Provide the [X, Y] coordinate of the cell's center where the given text is located.  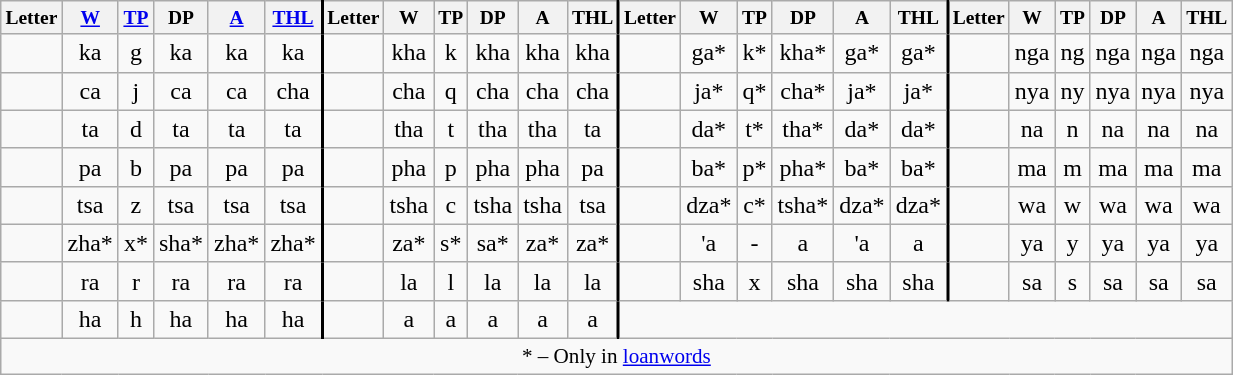
z [136, 205]
y [1072, 243]
s [1072, 281]
s* [451, 243]
k* [754, 53]
cha* [803, 91]
h [136, 319]
p* [754, 167]
ny [1072, 91]
- [754, 243]
kha* [803, 53]
m [1072, 167]
sha* [180, 243]
w [1072, 205]
pha* [803, 167]
t* [754, 129]
tsha* [803, 205]
x [754, 281]
j [136, 91]
x* [136, 243]
g [136, 53]
k [451, 53]
l [451, 281]
p [451, 167]
* – Only in loanwords [616, 356]
r [136, 281]
c* [754, 205]
n [1072, 129]
ng [1072, 53]
d [136, 129]
b [136, 167]
q [451, 91]
q* [754, 91]
tha* [803, 129]
c [451, 205]
sa* [493, 243]
t [451, 129]
